Capture the cell that displays the provided text and extract its [X, Y] central coordinate. 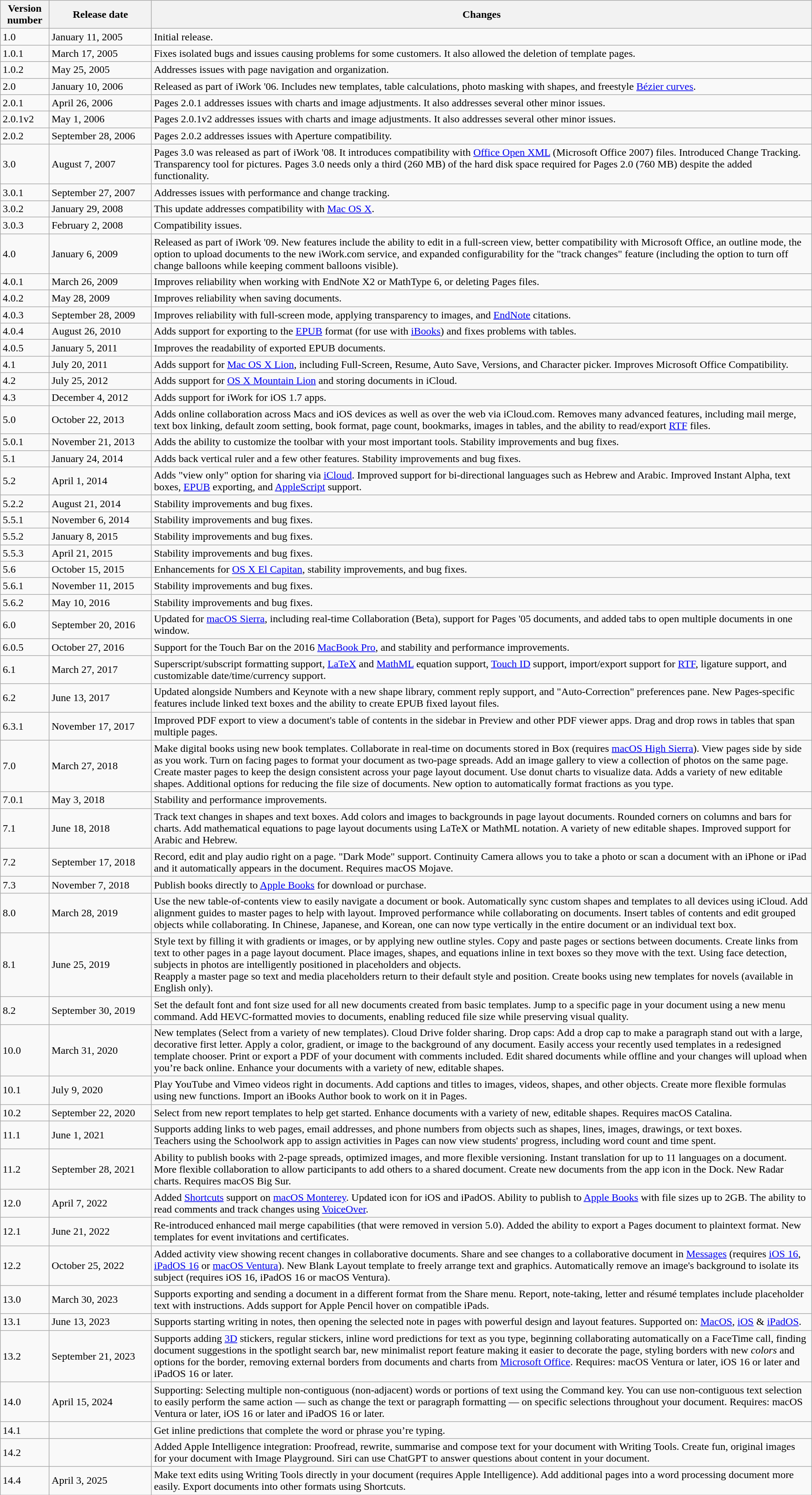
14.2 [25, 1452]
5.5.3 [25, 553]
1.0 [25, 37]
July 20, 2011 [100, 364]
November 11, 2015 [100, 586]
10.0 [25, 1051]
Adds back vertical ruler and a few other features. Stability improvements and bug fixes. [481, 459]
May 1, 2006 [100, 119]
April 1, 2014 [100, 481]
7.0.1 [25, 800]
2.0.2 [25, 136]
April 21, 2015 [100, 553]
3.0.1 [25, 192]
March 27, 2018 [100, 766]
August 21, 2014 [100, 503]
June 13, 2017 [100, 698]
Released as part of iWork '06. Includes new templates, table calculations, photo masking with shapes, and freestyle Bézier curves. [481, 86]
1.0.1 [25, 53]
6.1 [25, 670]
14.1 [25, 1430]
June 13, 2023 [100, 1322]
Initial release. [481, 37]
7.1 [25, 828]
3.0.2 [25, 209]
May 10, 2016 [100, 603]
4.0.5 [25, 348]
January 8, 2015 [100, 536]
Support for the Touch Bar on the 2016 MacBook Pro, and stability and performance improvements. [481, 647]
Adds support for Mac OS X Lion, including Full-Screen, Resume, Auto Save, Versions, and Character picker. Improves Microsoft Office Compatibility. [481, 364]
4.0.3 [25, 315]
5.5.1 [25, 520]
5.5.2 [25, 536]
2.0 [25, 86]
October 25, 2022 [100, 1266]
November 7, 2018 [100, 885]
September 28, 2021 [100, 1169]
13.2 [25, 1356]
June 1, 2021 [100, 1135]
10.1 [25, 1091]
April 26, 2006 [100, 103]
September 27, 2007 [100, 192]
Improves reliability when saving documents. [481, 298]
December 4, 2012 [100, 397]
5.1 [25, 459]
July 9, 2020 [100, 1091]
2.0.1v2 [25, 119]
January 24, 2014 [100, 459]
Fixes isolated bugs and issues causing problems for some customers. It also allowed the deletion of template pages. [481, 53]
June 25, 2019 [100, 964]
May 3, 2018 [100, 800]
10.2 [25, 1113]
4.0 [25, 253]
12.2 [25, 1266]
Changes [481, 15]
1.0.2 [25, 70]
June 21, 2022 [100, 1231]
3.0 [25, 164]
June 18, 2018 [100, 828]
12.1 [25, 1231]
Addresses issues with page navigation and organization. [481, 70]
6.0 [25, 625]
April 7, 2022 [100, 1203]
5.6.1 [25, 586]
Stability and performance improvements. [481, 800]
Release date [100, 15]
Select from new report templates to help get started. Enhance documents with a variety of new, editable shapes. Requires macOS Catalina. [481, 1113]
5.2 [25, 481]
11.1 [25, 1135]
13.1 [25, 1322]
5.0 [25, 420]
March 31, 2020 [100, 1051]
Compatibility issues. [481, 225]
3.0.3 [25, 225]
November 6, 2014 [100, 520]
January 11, 2005 [100, 37]
7.0 [25, 766]
Adds the ability to customize the toolbar with your most important tools. Stability improvements and bug fixes. [481, 442]
13.0 [25, 1300]
March 30, 2023 [100, 1300]
4.0.1 [25, 282]
5.6 [25, 570]
March 28, 2019 [100, 913]
March 26, 2009 [100, 282]
5.6.2 [25, 603]
8.2 [25, 1010]
Get inline predictions that complete the word or phrase you’re typing. [481, 1430]
8.0 [25, 913]
14.0 [25, 1402]
September 28, 2006 [100, 136]
5.0.1 [25, 442]
5.2.2 [25, 503]
September 21, 2023 [100, 1356]
2.0.1 [25, 103]
8.1 [25, 964]
14.4 [25, 1480]
April 3, 2025 [100, 1480]
September 20, 2016 [100, 625]
Improves reliability when working with EndNote X2 or MathType 6, or deleting Pages files. [481, 282]
Addresses issues with performance and change tracking. [481, 192]
Version number [25, 15]
4.2 [25, 381]
September 17, 2018 [100, 862]
4.1 [25, 364]
February 2, 2008 [100, 225]
6.3.1 [25, 726]
October 15, 2015 [100, 570]
May 25, 2005 [100, 70]
11.2 [25, 1169]
July 25, 2012 [100, 381]
Adds support for OS X Mountain Lion and storing documents in iCloud. [481, 381]
Pages 2.0.1 addresses issues with charts and image adjustments. It also addresses several other minor issues. [481, 103]
Pages 2.0.2 addresses issues with Aperture compatibility. [481, 136]
Improves reliability with full-screen mode, applying transparency to images, and EndNote citations. [481, 315]
12.0 [25, 1203]
6.0.5 [25, 647]
Adds support for exporting to the EPUB format (for use with iBooks) and fixes problems with tables. [481, 331]
This update addresses compatibility with Mac OS X. [481, 209]
4.3 [25, 397]
March 27, 2017 [100, 670]
Publish books directly to Apple Books for download or purchase. [481, 885]
August 7, 2007 [100, 164]
May 28, 2009 [100, 298]
Improves the readability of exported EPUB documents. [481, 348]
April 15, 2024 [100, 1402]
Enhancements for OS X El Capitan, stability improvements, and bug fixes. [481, 570]
November 17, 2017 [100, 726]
October 27, 2016 [100, 647]
September 30, 2019 [100, 1010]
7.3 [25, 885]
January 6, 2009 [100, 253]
4.0.4 [25, 331]
7.2 [25, 862]
Pages 2.0.1v2 addresses issues with charts and image adjustments. It also addresses several other minor issues. [481, 119]
September 28, 2009 [100, 315]
September 22, 2020 [100, 1113]
March 17, 2005 [100, 53]
January 5, 2011 [100, 348]
6.2 [25, 698]
November 21, 2013 [100, 442]
January 29, 2008 [100, 209]
4.0.2 [25, 298]
January 10, 2006 [100, 86]
August 26, 2010 [100, 331]
Adds support for iWork for iOS 1.7 apps. [481, 397]
October 22, 2013 [100, 420]
